Pinpoint the cell where the given text exists, returning its (x, y) midpoint coordinate. 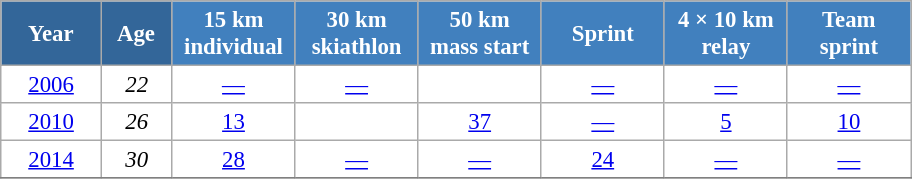
10 (848, 122)
37 (480, 122)
28 (234, 160)
Age (136, 34)
30 (136, 160)
50 km mass start (480, 34)
4 × 10 km relay (726, 34)
30 km skiathlon (356, 34)
2014 (52, 160)
13 (234, 122)
22 (136, 85)
Year (52, 34)
Team sprint (848, 34)
Sprint (602, 34)
26 (136, 122)
2006 (52, 85)
15 km individual (234, 34)
24 (602, 160)
5 (726, 122)
2010 (52, 122)
